Find where the given text appears and provide that cell's center as (x, y) coordinate. 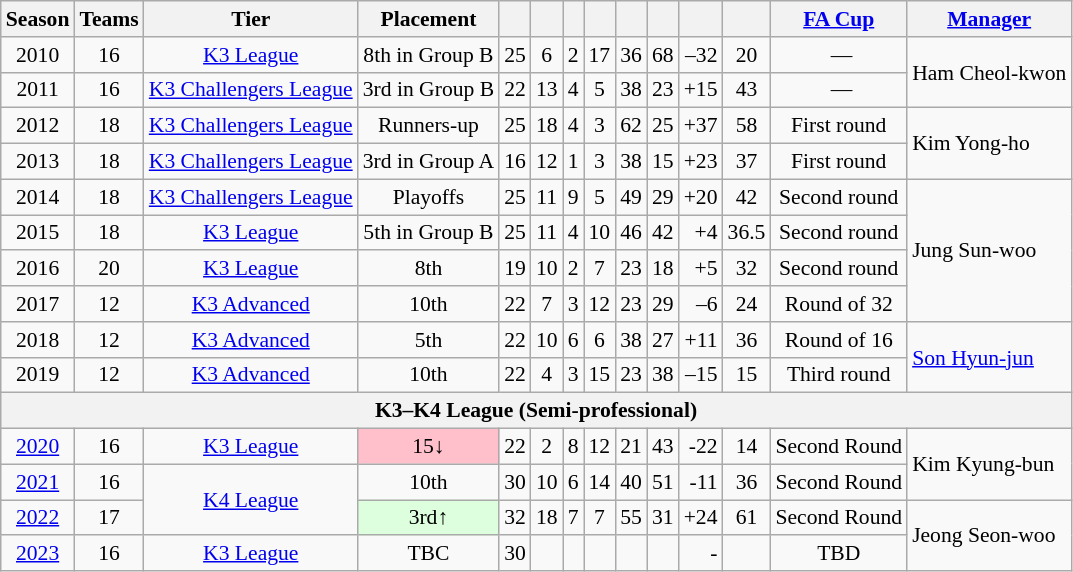
2022 (38, 518)
24 (747, 304)
Ham Cheol-kwon (989, 72)
2014 (38, 197)
Runners-up (428, 126)
Son Hyun-jun (989, 358)
68 (663, 55)
2021 (38, 482)
TBD (838, 554)
Jeong Seon-woo (989, 536)
15↓ (428, 447)
–6 (701, 304)
2013 (38, 162)
+24 (701, 518)
- (701, 554)
2019 (38, 375)
3rd↑ (428, 518)
Third round (838, 375)
5th in Group B (428, 233)
2023 (38, 554)
3rd in Group B (428, 90)
36.5 (747, 233)
3rd in Group A (428, 162)
+37 (701, 126)
2012 (38, 126)
-11 (701, 482)
61 (747, 518)
55 (631, 518)
2011 (38, 90)
9 (574, 197)
Tier (251, 19)
Round of 32 (838, 304)
21 (631, 447)
19 (515, 269)
2016 (38, 269)
8th in Group B (428, 55)
Placement (428, 19)
49 (631, 197)
+11 (701, 340)
2010 (38, 55)
1 (574, 162)
–15 (701, 375)
Season (38, 19)
+20 (701, 197)
-22 (701, 447)
58 (747, 126)
+23 (701, 162)
TBC (428, 554)
62 (631, 126)
46 (631, 233)
+5 (701, 269)
Teams (108, 19)
Manager (989, 19)
5th (428, 340)
+4 (701, 233)
Jung Sun-woo (989, 250)
2015 (38, 233)
2017 (38, 304)
51 (663, 482)
8th (428, 269)
+15 (701, 90)
–32 (701, 55)
Kim Kyung-bun (989, 464)
37 (747, 162)
K3–K4 League (Semi-professional) (536, 411)
K4 League (251, 500)
Playoffs (428, 197)
13 (547, 90)
27 (663, 340)
Kim Yong-ho (989, 144)
Round of 16 (838, 340)
40 (631, 482)
2018 (38, 340)
2020 (38, 447)
FA Cup (838, 19)
31 (663, 518)
8 (574, 447)
